Extract the [x, y] coordinate from the center of the cell holding the provided text.  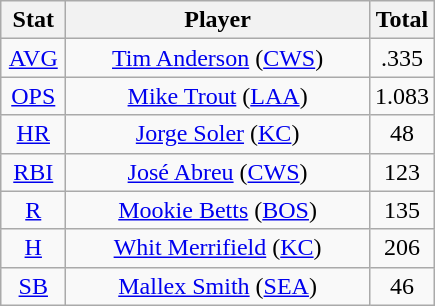
Whit Merrifield (KC) [218, 248]
.335 [402, 58]
Player [218, 20]
135 [402, 210]
Total [402, 20]
AVG [34, 58]
Mallex Smith (SEA) [218, 286]
1.083 [402, 96]
48 [402, 134]
R [34, 210]
RBI [34, 172]
Mike Trout (LAA) [218, 96]
SB [34, 286]
123 [402, 172]
46 [402, 286]
Tim Anderson (CWS) [218, 58]
José Abreu (CWS) [218, 172]
OPS [34, 96]
Mookie Betts (BOS) [218, 210]
Jorge Soler (KC) [218, 134]
206 [402, 248]
Stat [34, 20]
H [34, 248]
HR [34, 134]
